Pinpoint the cell where the given text exists, returning its (X, Y) midpoint coordinate. 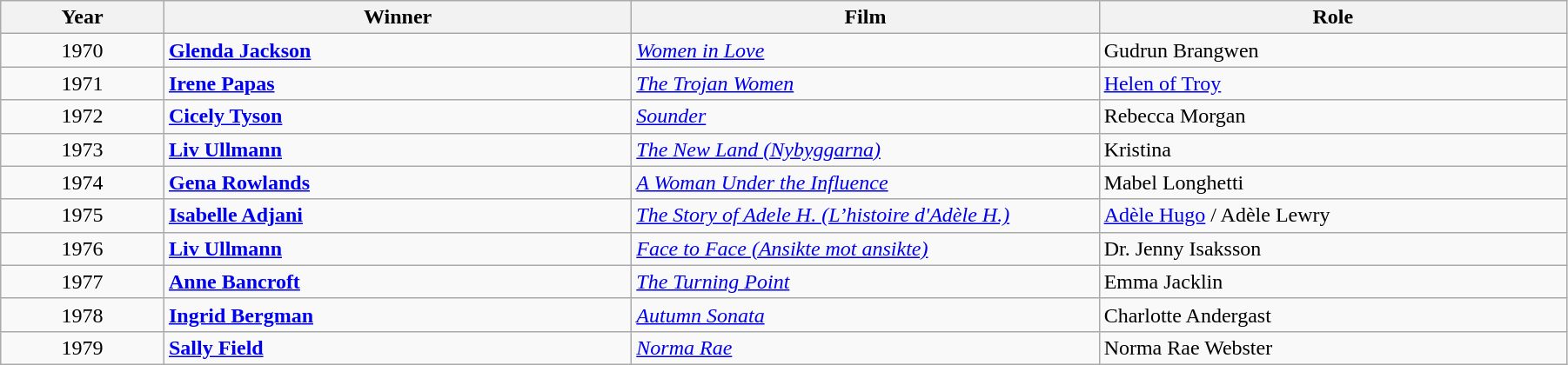
The Trojan Women (865, 83)
Dr. Jenny Isaksson (1333, 249)
Winner (397, 17)
Adèle Hugo / Adèle Lewry (1333, 216)
Women in Love (865, 50)
The Turning Point (865, 282)
Irene Papas (397, 83)
Cicely Tyson (397, 116)
Year (83, 17)
Norma Rae Webster (1333, 348)
Mabel Longhetti (1333, 182)
Face to Face (Ansikte mot ansikte) (865, 249)
Film (865, 17)
Kristina (1333, 149)
Charlotte Andergast (1333, 315)
Rebecca Morgan (1333, 116)
1977 (83, 282)
1975 (83, 216)
A Woman Under the Influence (865, 182)
1974 (83, 182)
Gudrun Brangwen (1333, 50)
1976 (83, 249)
1973 (83, 149)
Sally Field (397, 348)
1979 (83, 348)
Role (1333, 17)
Gena Rowlands (397, 182)
1972 (83, 116)
Ingrid Bergman (397, 315)
Isabelle Adjani (397, 216)
Autumn Sonata (865, 315)
1978 (83, 315)
Helen of Troy (1333, 83)
Anne Bancroft (397, 282)
Norma Rae (865, 348)
The New Land (Nybyggarna) (865, 149)
The Story of Adele H. (L’histoire d'Adèle H.) (865, 216)
Emma Jacklin (1333, 282)
Glenda Jackson (397, 50)
1971 (83, 83)
Sounder (865, 116)
1970 (83, 50)
